Identify which cell holds the provided text, then report its (X, Y) central coordinate. 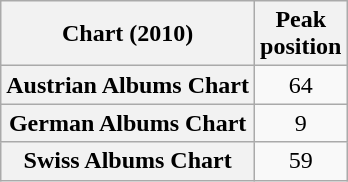
Chart (2010) (128, 34)
Austrian Albums Chart (128, 85)
64 (301, 85)
German Albums Chart (128, 123)
59 (301, 161)
Peakposition (301, 34)
9 (301, 123)
Swiss Albums Chart (128, 161)
